Scan for the cell matching the given text and deliver its [X, Y] coordinate at center. 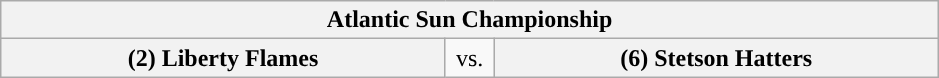
(6) Stetson Hatters [716, 58]
Atlantic Sun Championship [470, 20]
(2) Liberty Flames [224, 58]
vs. [470, 58]
